Capture the cell that displays the provided text and extract its [X, Y] central coordinate. 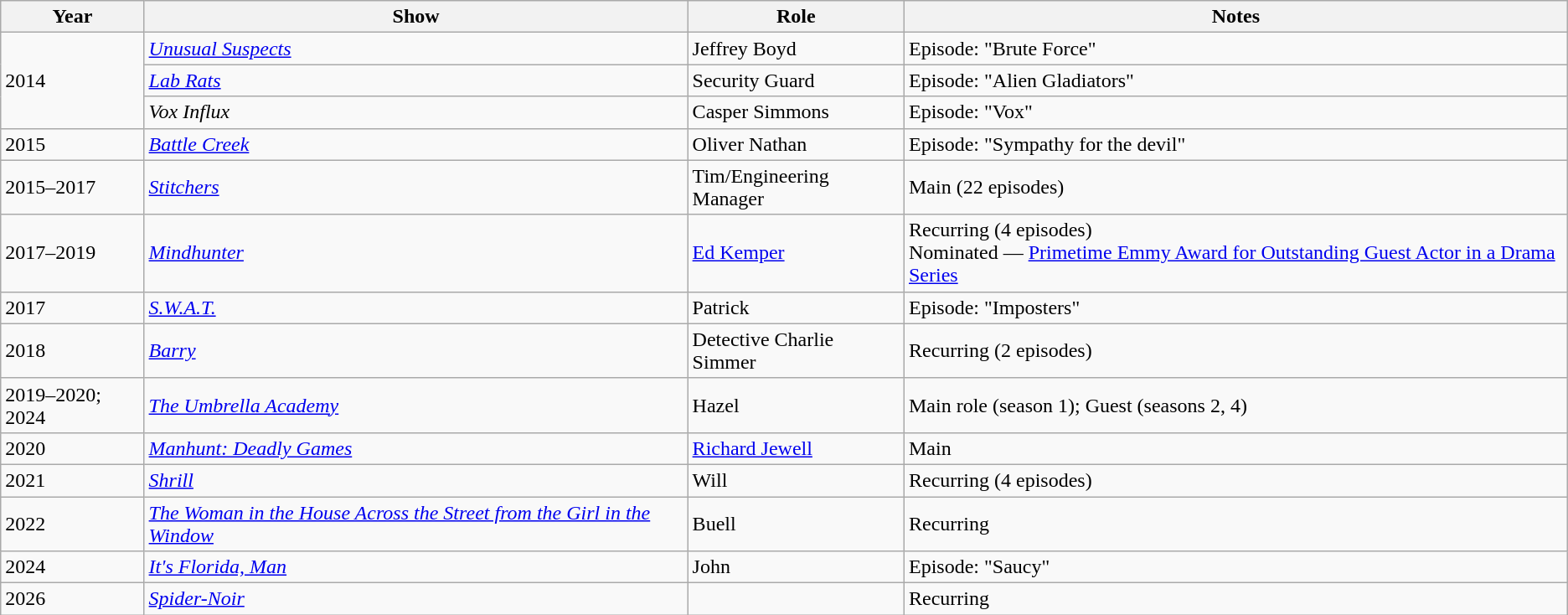
Vox Influx [415, 112]
Unusual Suspects [415, 49]
Notes [1235, 17]
It's Florida, Man [415, 567]
Main [1235, 448]
Detective Charlie Simmer [796, 350]
Episode: "Brute Force" [1235, 49]
Stitchers [415, 188]
2024 [72, 567]
Year [72, 17]
The Woman in the House Across the Street from the Girl in the Window [415, 523]
Richard Jewell [796, 448]
Battle Creek [415, 144]
Role [796, 17]
2018 [72, 350]
The Umbrella Academy [415, 406]
2019–2020; 2024 [72, 406]
Recurring (4 episodes) [1235, 480]
Episode: "Sympathy for the devil" [1235, 144]
Episode: "Vox" [1235, 112]
Show [415, 17]
Casper Simmons [796, 112]
Episode: "Saucy" [1235, 567]
Manhunt: Deadly Games [415, 448]
Main (22 episodes) [1235, 188]
Shrill [415, 480]
Mindhunter [415, 253]
Barry [415, 350]
Tim/Engineering Manager [796, 188]
Jeffrey Boyd [796, 49]
2022 [72, 523]
2015 [72, 144]
Episode: "Alien Gladiators" [1235, 80]
Spider-Noir [415, 599]
Episode: "Imposters" [1235, 307]
Recurring (4 episodes) Nominated — Primetime Emmy Award for Outstanding Guest Actor in a Drama Series [1235, 253]
John [796, 567]
Lab Rats [415, 80]
Recurring (2 episodes) [1235, 350]
Ed Kemper [796, 253]
Patrick [796, 307]
2017–2019 [72, 253]
Security Guard [796, 80]
S.W.A.T. [415, 307]
Will [796, 480]
Main role (season 1); Guest (seasons 2, 4) [1235, 406]
Hazel [796, 406]
2015–2017 [72, 188]
2014 [72, 80]
Buell [796, 523]
2026 [72, 599]
2020 [72, 448]
2017 [72, 307]
Oliver Nathan [796, 144]
2021 [72, 480]
